From the cell containing the given text, extract its center point as (x, y) coordinate. 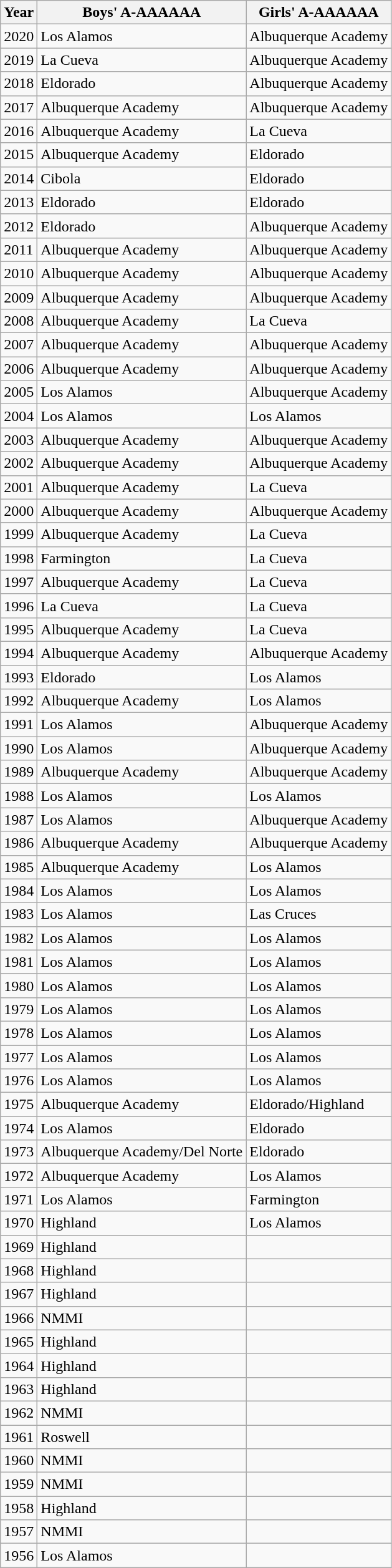
1991 (19, 725)
2007 (19, 345)
1995 (19, 629)
1963 (19, 1389)
2016 (19, 131)
1985 (19, 867)
Albuquerque Academy/Del Norte (142, 1152)
2017 (19, 107)
2013 (19, 202)
1982 (19, 938)
1983 (19, 914)
Girls' A-AAAAAA (319, 12)
1964 (19, 1365)
2005 (19, 392)
1975 (19, 1105)
2020 (19, 36)
2018 (19, 84)
1993 (19, 677)
Cibola (142, 178)
2001 (19, 487)
1960 (19, 1461)
1977 (19, 1057)
2019 (19, 60)
1996 (19, 606)
1978 (19, 1033)
1992 (19, 701)
1962 (19, 1413)
1994 (19, 653)
1987 (19, 820)
2003 (19, 440)
1974 (19, 1128)
1957 (19, 1532)
Year (19, 12)
1972 (19, 1176)
2015 (19, 155)
1988 (19, 796)
1968 (19, 1270)
1984 (19, 891)
1990 (19, 748)
Las Cruces (319, 914)
Boys' A-AAAAAA (142, 12)
1958 (19, 1508)
Roswell (142, 1436)
1965 (19, 1342)
1970 (19, 1223)
1959 (19, 1484)
1966 (19, 1318)
2011 (19, 249)
1956 (19, 1556)
1961 (19, 1436)
1969 (19, 1247)
2010 (19, 273)
2004 (19, 416)
Eldorado/Highland (319, 1105)
2012 (19, 226)
1973 (19, 1152)
1986 (19, 843)
1976 (19, 1081)
1980 (19, 985)
1981 (19, 962)
1971 (19, 1199)
1979 (19, 1009)
1999 (19, 535)
2002 (19, 463)
1989 (19, 772)
2014 (19, 178)
2006 (19, 369)
2008 (19, 321)
1998 (19, 558)
1967 (19, 1294)
1997 (19, 582)
2009 (19, 298)
2000 (19, 511)
